Extract the (X, Y) coordinate from the center of the cell holding the provided text.  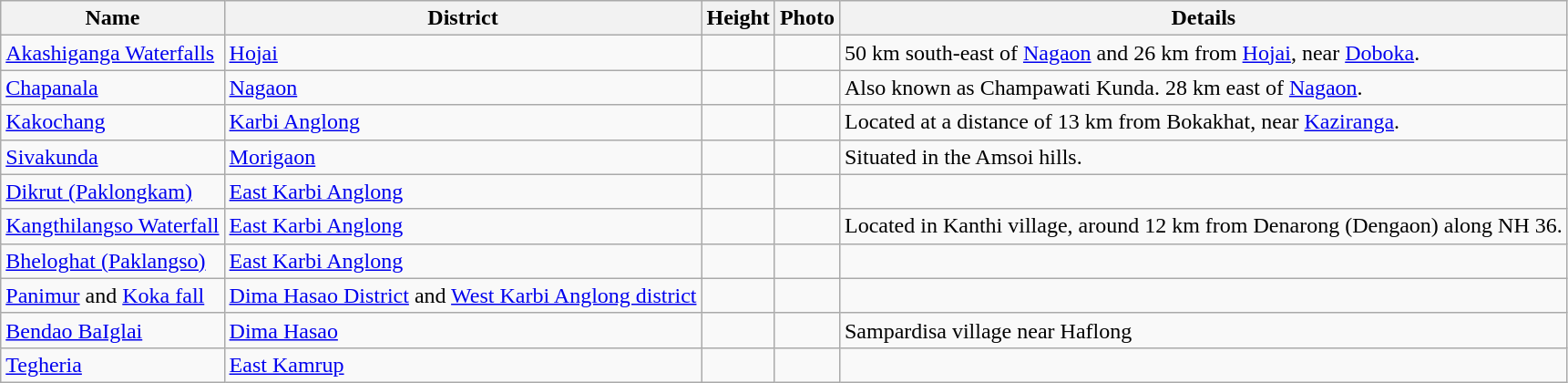
Chapanala (113, 88)
Kakochang (113, 122)
Bendao BaIglai (113, 330)
District (463, 18)
Bheloghat (Paklangso) (113, 261)
Panimur and Koka fall (113, 295)
Details (1203, 18)
Kangthilangso Waterfall (113, 226)
Sampardisa village near Haflong (1203, 330)
Located in Kanthi village, around 12 km from Denarong (Dengaon) along NH 36. (1203, 226)
Located at a distance of 13 km from Bokakhat, near Kaziranga. (1203, 122)
Sivakunda (113, 157)
Height (738, 18)
Photo (807, 18)
Hojai (463, 53)
Dikrut (Paklongkam) (113, 191)
Also known as Champawati Kunda. 28 km east of Nagaon. (1203, 88)
50 km south-east of Nagaon and 26 km from Hojai, near Doboka. (1203, 53)
Dima Hasao (463, 330)
East Kamrup (463, 365)
Dima Hasao District and West Karbi Anglong district (463, 295)
Morigaon (463, 157)
Karbi Anglong (463, 122)
Name (113, 18)
Situated in the Amsoi hills. (1203, 157)
Akashiganga Waterfalls (113, 53)
Nagaon (463, 88)
Tegheria (113, 365)
